Find where the given text appears and provide that cell's center as (x, y) coordinate. 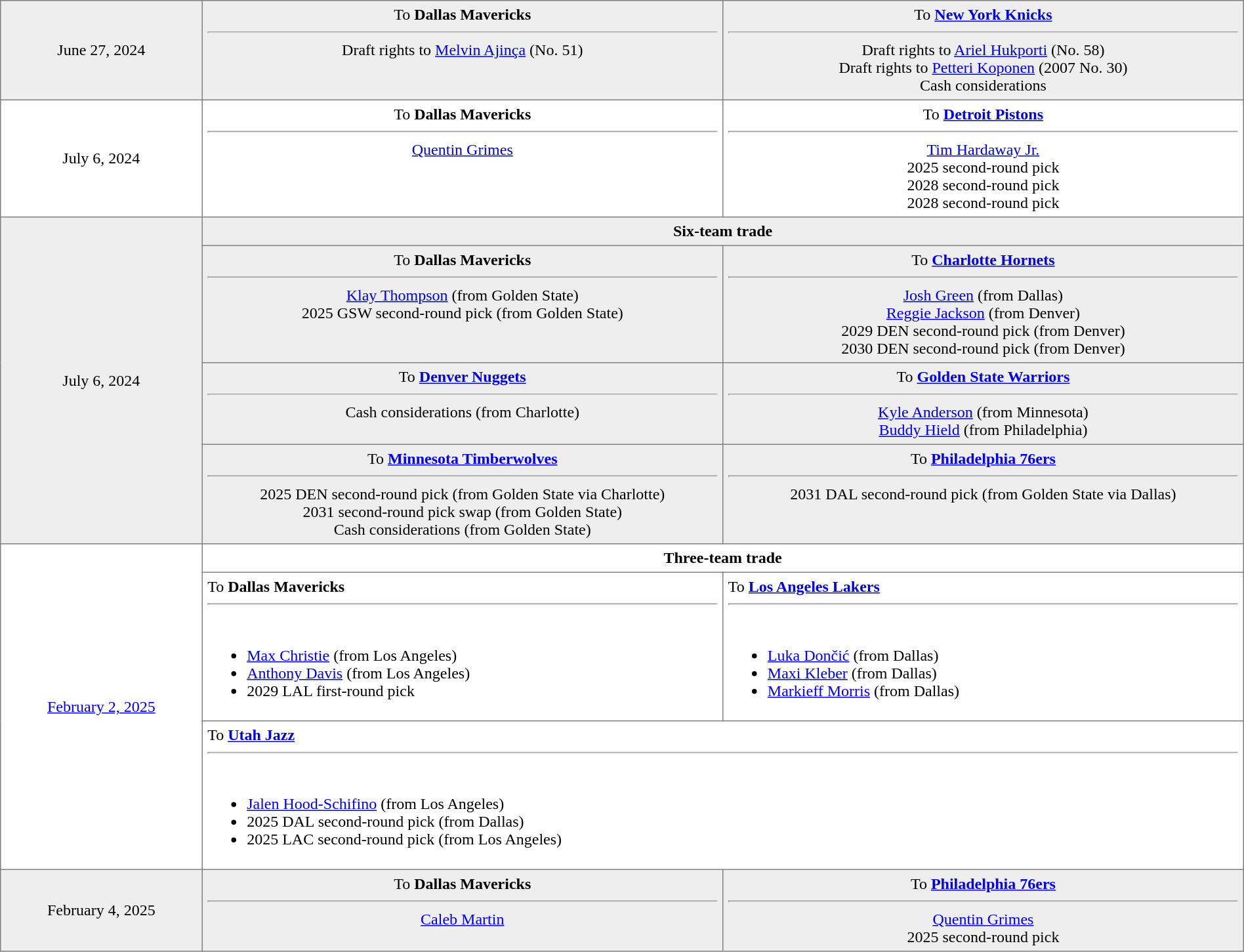
To Utah JazzJalen Hood-Schifino (from Los Angeles)2025 DAL second-round pick (from Dallas)2025 LAC second-round pick (from Los Angeles) (723, 795)
To Philadelphia 76ersQuentin Grimes2025 second-round pick (984, 910)
To Denver NuggetsCash considerations (from Charlotte) (463, 404)
To Dallas MavericksKlay Thompson (from Golden State)2025 GSW second-round pick (from Golden State) (463, 304)
To Dallas MavericksDraft rights to Melvin Ajinça (No. 51) (463, 51)
To Dallas MavericksMax Christie (from Los Angeles)Anthony Davis (from Los Angeles)2029 LAL first-round pick (463, 646)
To Detroit PistonsTim Hardaway Jr.2025 second-round pick2028 second-round pick2028 second-round pick (984, 158)
To New York KnicksDraft rights to Ariel Hukporti (No. 58)Draft rights to Petteri Koponen (2007 No. 30)Cash considerations (984, 51)
Three-team trade (723, 558)
To Dallas MavericksQuentin Grimes (463, 158)
February 4, 2025 (101, 910)
Six-team trade (723, 232)
To Los Angeles LakersLuka Dončić (from Dallas)Maxi Kleber (from Dallas)Markieff Morris (from Dallas) (984, 646)
To Dallas MavericksCaleb Martin (463, 910)
June 27, 2024 (101, 51)
To Philadelphia 76ers2031 DAL second-round pick (from Golden State via Dallas) (984, 494)
To Golden State WarriorsKyle Anderson (from Minnesota)Buddy Hield (from Philadelphia) (984, 404)
February 2, 2025 (101, 707)
